Determine the [X, Y] coordinate at the center of the cell enclosing the given text.  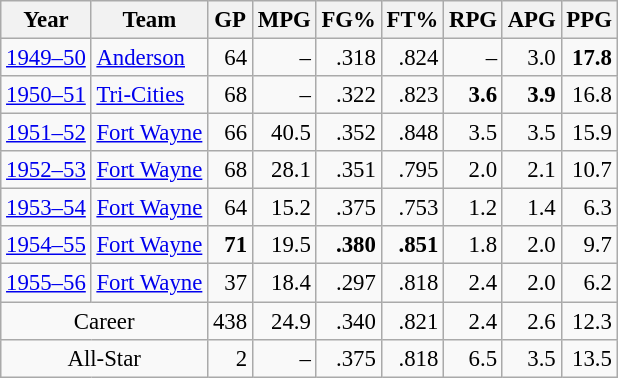
PPG [589, 20]
1951–52 [46, 133]
1955–56 [46, 283]
1950–51 [46, 95]
3.9 [532, 95]
.823 [412, 95]
6.5 [474, 358]
1949–50 [46, 58]
24.9 [284, 321]
.795 [412, 170]
3.6 [474, 95]
RPG [474, 20]
3.0 [532, 58]
71 [230, 245]
17.8 [589, 58]
1.4 [532, 208]
GP [230, 20]
.821 [412, 321]
438 [230, 321]
6.2 [589, 283]
6.3 [589, 208]
FG% [348, 20]
.318 [348, 58]
All-Star [104, 358]
.352 [348, 133]
1953–54 [46, 208]
.848 [412, 133]
1.2 [474, 208]
Career [104, 321]
APG [532, 20]
.851 [412, 245]
Team [150, 20]
10.7 [589, 170]
.380 [348, 245]
.351 [348, 170]
2 [230, 358]
19.5 [284, 245]
1954–55 [46, 245]
Year [46, 20]
18.4 [284, 283]
12.3 [589, 321]
40.5 [284, 133]
Tri-Cities [150, 95]
Anderson [150, 58]
1952–53 [46, 170]
.340 [348, 321]
2.6 [532, 321]
1.8 [474, 245]
37 [230, 283]
.824 [412, 58]
MPG [284, 20]
.297 [348, 283]
66 [230, 133]
9.7 [589, 245]
2.1 [532, 170]
13.5 [589, 358]
.753 [412, 208]
.322 [348, 95]
16.8 [589, 95]
15.9 [589, 133]
28.1 [284, 170]
FT% [412, 20]
15.2 [284, 208]
